Return the [x, y] coordinate for the center point of the cell that contains the specified text.  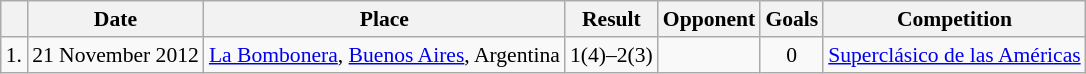
1(4)–2(3) [612, 55]
La Bombonera, Buenos Aires, Argentina [384, 55]
Date [116, 19]
Goals [792, 19]
Opponent [710, 19]
Result [612, 19]
1. [14, 55]
Competition [954, 19]
Place [384, 19]
Superclásico de las Américas [954, 55]
0 [792, 55]
21 November 2012 [116, 55]
